Determine the [X, Y] coordinate at the center of the cell enclosing the given text.  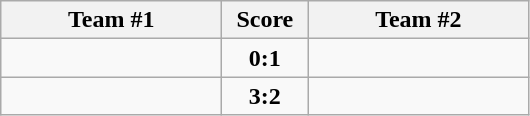
3:2 [265, 96]
Score [265, 20]
Team #2 [418, 20]
0:1 [265, 58]
Team #1 [112, 20]
